Identify which cell holds the provided text, then report its [X, Y] central coordinate. 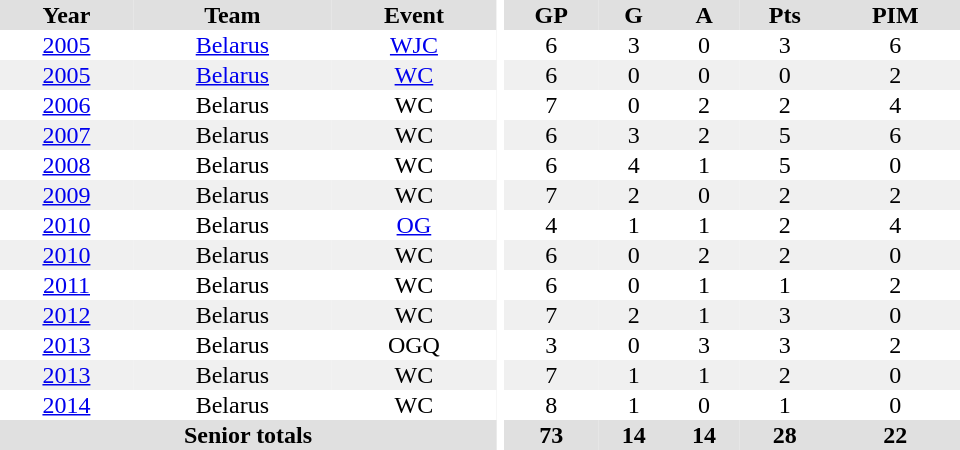
2006 [66, 105]
22 [895, 435]
2007 [66, 135]
Senior totals [248, 435]
Event [414, 15]
2014 [66, 405]
2011 [66, 285]
8 [552, 405]
Year [66, 15]
73 [552, 435]
WJC [414, 45]
OGQ [414, 345]
Pts [784, 15]
GP [552, 15]
PIM [895, 15]
28 [784, 435]
G [634, 15]
Team [232, 15]
2009 [66, 195]
A [704, 15]
2008 [66, 165]
OG [414, 225]
2012 [66, 315]
